Scan for the cell matching the given text and deliver its [X, Y] coordinate at center. 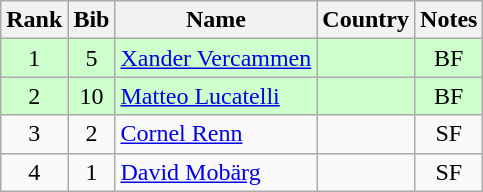
5 [92, 58]
Rank [34, 20]
Matteo Lucatelli [216, 96]
Name [216, 20]
Xander Vercammen [216, 58]
Notes [449, 20]
David Mobärg [216, 172]
4 [34, 172]
Cornel Renn [216, 134]
10 [92, 96]
Bib [92, 20]
Country [366, 20]
3 [34, 134]
